Provide the [X, Y] coordinate of the cell's center where the given text is located.  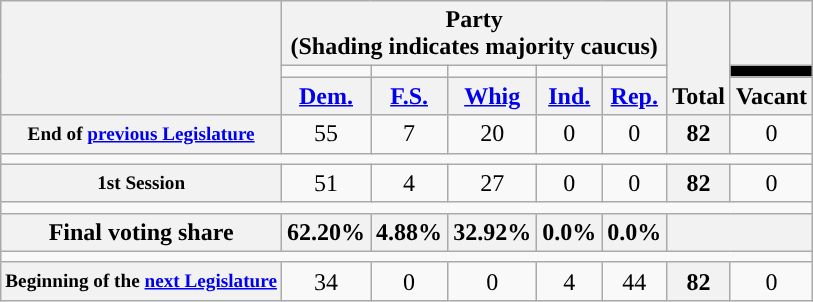
44 [634, 281]
34 [326, 281]
Whig [492, 96]
End of previous Legislature [142, 134]
20 [492, 134]
Vacant [771, 96]
27 [492, 183]
Final voting share [142, 232]
Ind. [570, 96]
Total [699, 58]
Beginning of the next Legislature [142, 281]
Dem. [326, 96]
7 [410, 134]
F.S. [410, 96]
51 [326, 183]
Party (Shading indicates majority caucus) [474, 34]
55 [326, 134]
1st Session [142, 183]
Rep. [634, 96]
4.88% [410, 232]
32.92% [492, 232]
62.20% [326, 232]
